Pinpoint the cell where the given text exists, returning its [x, y] midpoint coordinate. 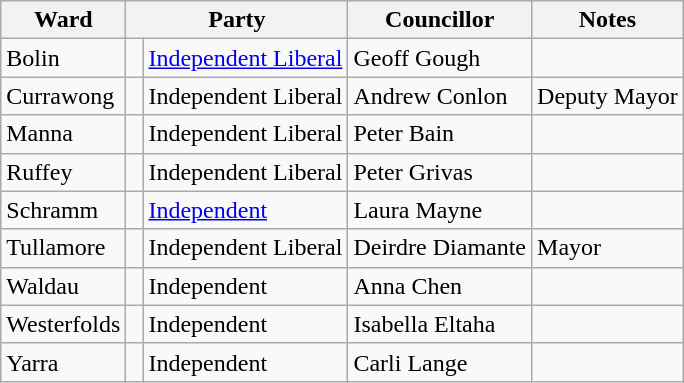
Laura Mayne [440, 210]
Schramm [64, 210]
Deirdre Diamante [440, 248]
Tullamore [64, 248]
Councillor [440, 20]
Notes [608, 20]
Carli Lange [440, 362]
Deputy Mayor [608, 96]
Ruffey [64, 172]
Andrew Conlon [440, 96]
Manna [64, 134]
Currawong [64, 96]
Geoff Gough [440, 58]
Waldau [64, 286]
Party [237, 20]
Westerfolds [64, 324]
Mayor [608, 248]
Peter Bain [440, 134]
Yarra [64, 362]
Anna Chen [440, 286]
Bolin [64, 58]
Ward [64, 20]
Isabella Eltaha [440, 324]
Peter Grivas [440, 172]
